Search for the cell housing the specified text and yield its (x, y) center coordinate. 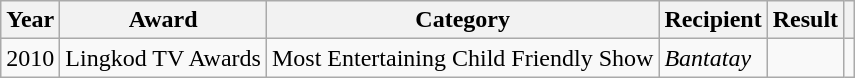
Result (805, 20)
Award (164, 20)
2010 (30, 58)
Bantatay (713, 58)
Most Entertaining Child Friendly Show (462, 58)
Recipient (713, 20)
Lingkod TV Awards (164, 58)
Year (30, 20)
Category (462, 20)
